Find where the given text appears and provide that cell's center as [X, Y] coordinate. 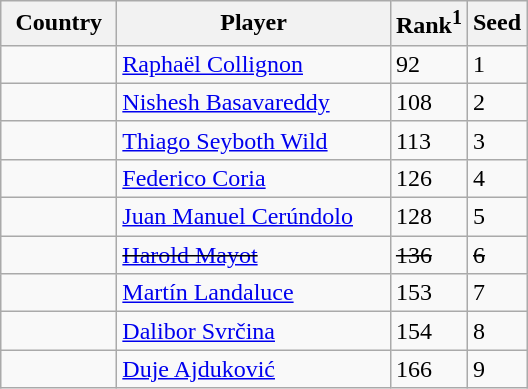
Seed [496, 24]
128 [428, 217]
Thiago Seyboth Wild [254, 140]
Raphaël Collignon [254, 64]
92 [428, 64]
Harold Mayot [254, 255]
Federico Coria [254, 178]
154 [428, 331]
Duje Ajduković [254, 369]
136 [428, 255]
Player [254, 24]
Juan Manuel Cerúndolo [254, 217]
126 [428, 178]
Dalibor Svrčina [254, 331]
166 [428, 369]
3 [496, 140]
1 [496, 64]
108 [428, 102]
Country [59, 24]
113 [428, 140]
153 [428, 293]
9 [496, 369]
4 [496, 178]
6 [496, 255]
7 [496, 293]
Nishesh Basavareddy [254, 102]
Rank1 [428, 24]
Martín Landaluce [254, 293]
2 [496, 102]
5 [496, 217]
8 [496, 331]
